Capture the cell that displays the provided text and extract its (X, Y) central coordinate. 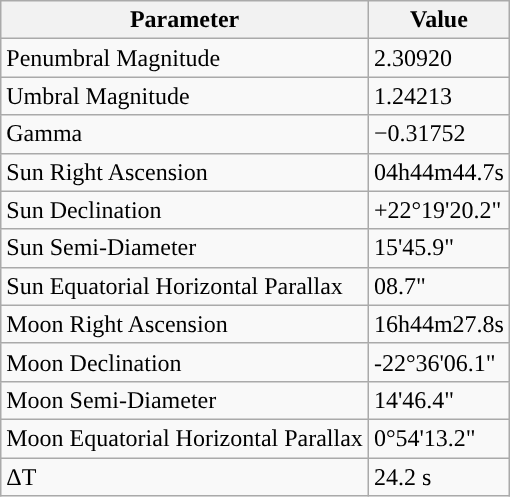
ΔT (185, 477)
Sun Semi-Diameter (185, 248)
+22°19'20.2" (438, 210)
Value (438, 20)
0°54'13.2" (438, 438)
2.30920 (438, 58)
04h44m44.7s (438, 172)
16h44m27.8s (438, 324)
Sun Right Ascension (185, 172)
Moon Right Ascension (185, 324)
24.2 s (438, 477)
Moon Equatorial Horizontal Parallax (185, 438)
14'46.4" (438, 400)
Parameter (185, 20)
Sun Declination (185, 210)
Gamma (185, 134)
Moon Declination (185, 362)
15'45.9" (438, 248)
1.24213 (438, 96)
Umbral Magnitude (185, 96)
Moon Semi-Diameter (185, 400)
08.7" (438, 286)
−0.31752 (438, 134)
Penumbral Magnitude (185, 58)
-22°36'06.1" (438, 362)
Sun Equatorial Horizontal Parallax (185, 286)
